Output the (x, y) coordinate of the center of the cell containing the given text.  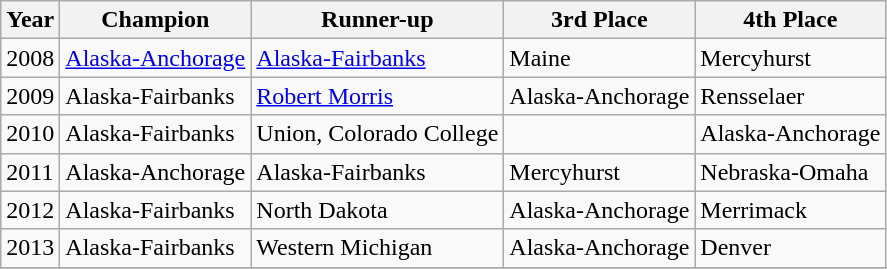
Merrimack (790, 210)
Denver (790, 248)
Maine (600, 58)
Champion (156, 20)
Runner-up (378, 20)
2011 (30, 172)
4th Place (790, 20)
Union, Colorado College (378, 134)
North Dakota (378, 210)
2009 (30, 96)
Robert Morris (378, 96)
Rensselaer (790, 96)
2013 (30, 248)
2010 (30, 134)
Year (30, 20)
3rd Place (600, 20)
2012 (30, 210)
Western Michigan (378, 248)
2008 (30, 58)
Nebraska-Omaha (790, 172)
